From the cell containing the given text, extract its center point as [x, y] coordinate. 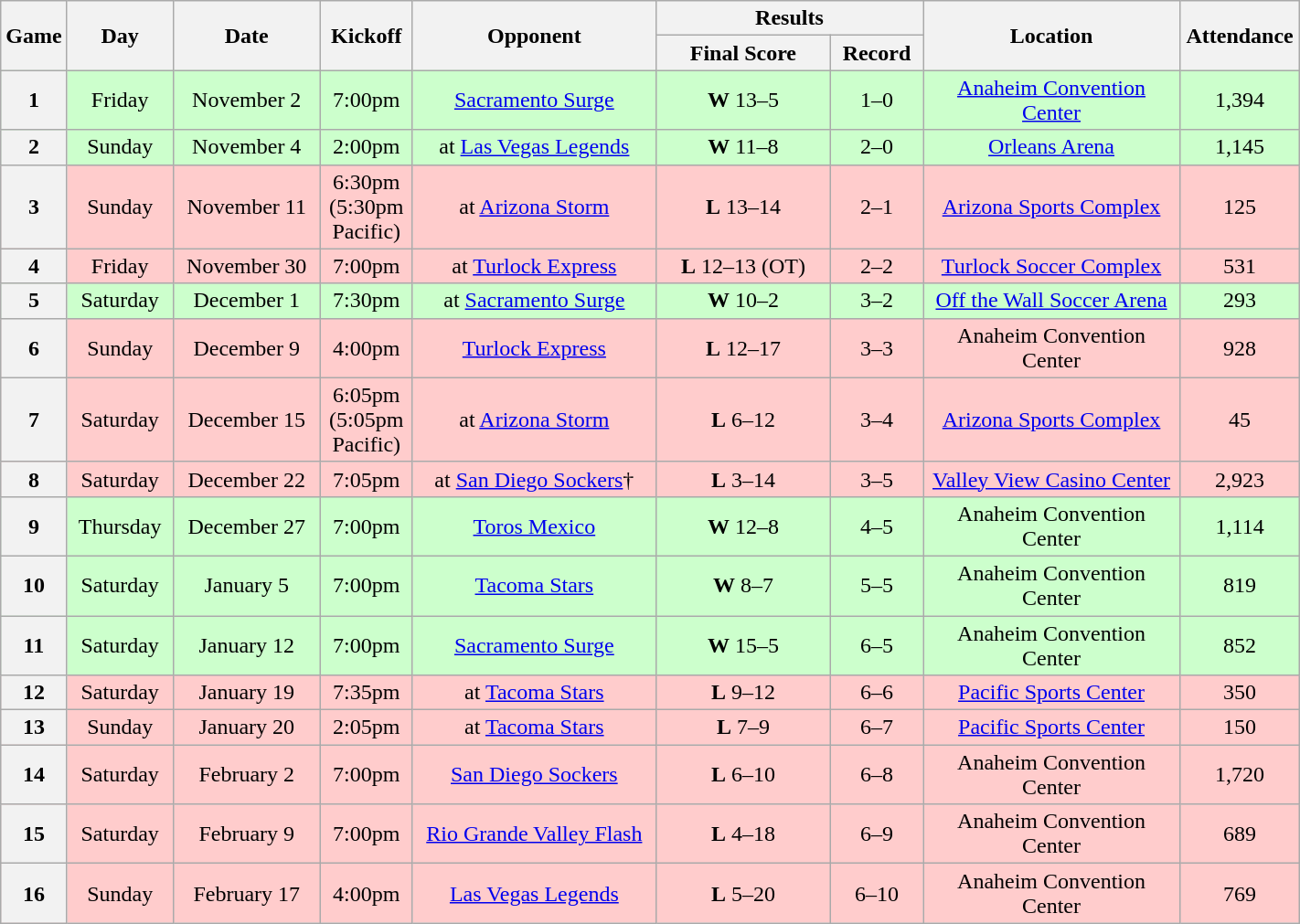
1–0 [876, 101]
531 [1240, 266]
January 19 [247, 693]
Tacoma Stars [534, 585]
February 17 [247, 894]
L 13–14 [742, 207]
3 [34, 207]
November 4 [247, 147]
L 6–12 [742, 420]
16 [34, 894]
L 3–14 [742, 479]
Valley View Casino Center [1051, 479]
at Las Vegas Legends [534, 147]
L 5–20 [742, 894]
W 8–7 [742, 585]
L 6–10 [742, 775]
6–7 [876, 728]
769 [1240, 894]
Location [1051, 36]
Kickoff [366, 36]
4 [34, 266]
13 [34, 728]
3–2 [876, 301]
689 [1240, 834]
Game [34, 36]
Toros Mexico [534, 526]
3–5 [876, 479]
W 10–2 [742, 301]
San Diego Sockers [534, 775]
1 [34, 101]
7 [34, 420]
15 [34, 834]
928 [1240, 347]
at Turlock Express [534, 266]
7:30pm [366, 301]
3–3 [876, 347]
L 12–17 [742, 347]
Rio Grande Valley Flash [534, 834]
819 [1240, 585]
6–9 [876, 834]
125 [1240, 207]
4–5 [876, 526]
2:00pm [366, 147]
5 [34, 301]
at San Diego Sockers† [534, 479]
at Sacramento Surge [534, 301]
L 4–18 [742, 834]
November 2 [247, 101]
December 27 [247, 526]
Las Vegas Legends [534, 894]
8 [34, 479]
2:05pm [366, 728]
1,394 [1240, 101]
45 [1240, 420]
6–8 [876, 775]
Date [247, 36]
6–6 [876, 693]
Opponent [534, 36]
December 9 [247, 347]
6 [34, 347]
December 15 [247, 420]
Final Score [742, 53]
2,923 [1240, 479]
February 9 [247, 834]
6–10 [876, 894]
150 [1240, 728]
2–2 [876, 266]
7:05pm [366, 479]
Thursday [120, 526]
Record [876, 53]
6:05pm(5:05pm Pacific) [366, 420]
L 9–12 [742, 693]
6:30pm(5:30pm Pacific) [366, 207]
W 11–8 [742, 147]
L 12–13 (OT) [742, 266]
January 20 [247, 728]
Off the Wall Soccer Arena [1051, 301]
2 [34, 147]
Orleans Arena [1051, 147]
1,720 [1240, 775]
February 2 [247, 775]
November 30 [247, 266]
1,114 [1240, 526]
W 15–5 [742, 645]
Results [789, 18]
5–5 [876, 585]
293 [1240, 301]
852 [1240, 645]
350 [1240, 693]
Day [120, 36]
1,145 [1240, 147]
December 1 [247, 301]
Attendance [1240, 36]
6–5 [876, 645]
2–1 [876, 207]
Turlock Soccer Complex [1051, 266]
14 [34, 775]
January 12 [247, 645]
Turlock Express [534, 347]
10 [34, 585]
W 13–5 [742, 101]
L 7–9 [742, 728]
December 22 [247, 479]
12 [34, 693]
November 11 [247, 207]
January 5 [247, 585]
9 [34, 526]
2–0 [876, 147]
3–4 [876, 420]
11 [34, 645]
W 12–8 [742, 526]
7:35pm [366, 693]
